For the text-containing cell, return its midpoint in [x, y] coordinate format. 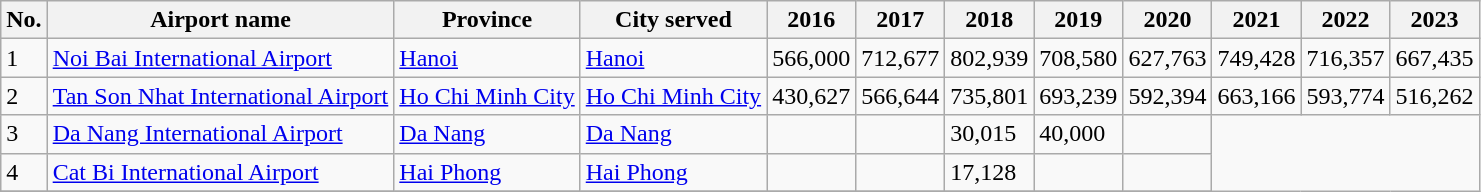
749,428 [1256, 58]
17,128 [990, 172]
716,357 [1346, 58]
667,435 [1434, 58]
627,763 [1168, 58]
2023 [1434, 20]
2019 [1078, 20]
592,394 [1168, 96]
430,627 [812, 96]
566,644 [900, 96]
2020 [1168, 20]
Province [487, 20]
40,000 [1078, 134]
Tan Son Nhat International Airport [220, 96]
No. [24, 20]
2016 [812, 20]
Da Nang International Airport [220, 134]
Noi Bai International Airport [220, 58]
30,015 [990, 134]
2021 [1256, 20]
663,166 [1256, 96]
516,262 [1434, 96]
City served [673, 20]
802,939 [990, 58]
593,774 [1346, 96]
2022 [1346, 20]
693,239 [1078, 96]
2018 [990, 20]
735,801 [990, 96]
Airport name [220, 20]
4 [24, 172]
3 [24, 134]
708,580 [1078, 58]
712,677 [900, 58]
1 [24, 58]
2017 [900, 20]
2 [24, 96]
Cat Bi International Airport [220, 172]
566,000 [812, 58]
